Pinpoint the cell where the given text exists, returning its (X, Y) midpoint coordinate. 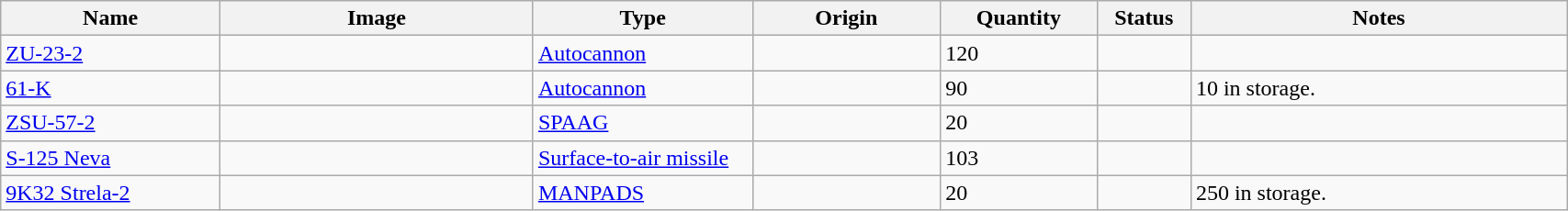
250 in storage. (1378, 193)
10 in storage. (1378, 88)
Surface-to-air missile (643, 158)
103 (1019, 158)
Origin (847, 18)
ZSU-57-2 (110, 123)
MANPADS (643, 193)
90 (1019, 88)
S-125 Neva (110, 158)
ZU-23-2 (110, 53)
Quantity (1019, 18)
SPAAG (643, 123)
9K32 Strela-2 (110, 193)
Name (110, 18)
Status (1144, 18)
61-K (110, 88)
120 (1019, 53)
Notes (1378, 18)
Type (643, 18)
Image (377, 18)
